Locate the cell with the specified text and output its [X, Y] center coordinate. 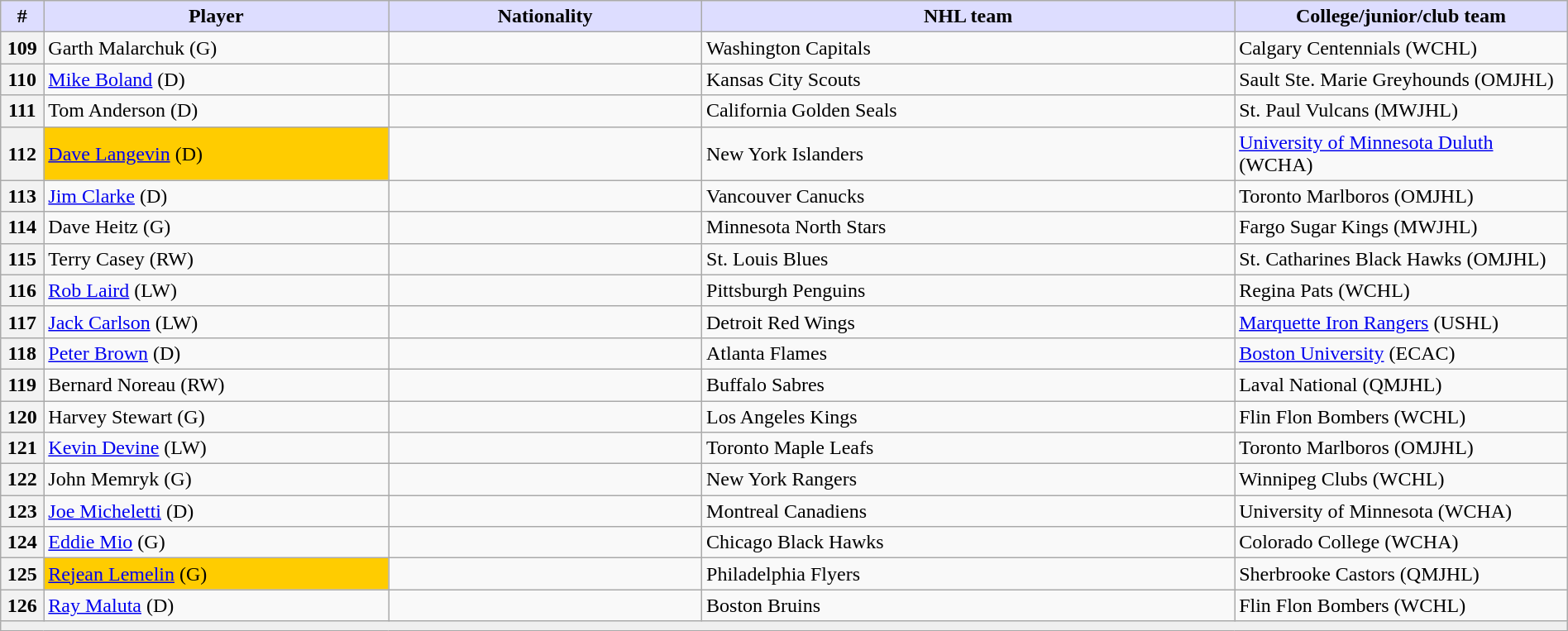
# [22, 17]
Washington Capitals [968, 48]
113 [22, 196]
Rejean Lemelin (G) [217, 574]
Joe Micheletti (D) [217, 511]
Regina Pats (WCHL) [1401, 290]
University of Minnesota Duluth (WCHA) [1401, 154]
125 [22, 574]
112 [22, 154]
122 [22, 480]
Player [217, 17]
New York Islanders [968, 154]
Dave Langevin (D) [217, 154]
Chicago Black Hawks [968, 543]
118 [22, 353]
Harvey Stewart (G) [217, 416]
Dave Heitz (G) [217, 227]
120 [22, 416]
123 [22, 511]
Winnipeg Clubs (WCHL) [1401, 480]
Jack Carlson (LW) [217, 322]
Bernard Noreau (RW) [217, 385]
New York Rangers [968, 480]
California Golden Seals [968, 111]
Nationality [546, 17]
Los Angeles Kings [968, 416]
Mike Boland (D) [217, 79]
Philadelphia Flyers [968, 574]
126 [22, 605]
124 [22, 543]
Atlanta Flames [968, 353]
Laval National (QMJHL) [1401, 385]
115 [22, 259]
Colorado College (WCHA) [1401, 543]
109 [22, 48]
111 [22, 111]
110 [22, 79]
Terry Casey (RW) [217, 259]
Eddie Mio (G) [217, 543]
Marquette Iron Rangers (USHL) [1401, 322]
Ray Maluta (D) [217, 605]
St. Catharines Black Hawks (OMJHL) [1401, 259]
117 [22, 322]
Peter Brown (D) [217, 353]
John Memryk (G) [217, 480]
Kansas City Scouts [968, 79]
Sault Ste. Marie Greyhounds (OMJHL) [1401, 79]
Fargo Sugar Kings (MWJHL) [1401, 227]
Jim Clarke (D) [217, 196]
Pittsburgh Penguins [968, 290]
114 [22, 227]
121 [22, 448]
Montreal Canadiens [968, 511]
University of Minnesota (WCHA) [1401, 511]
Buffalo Sabres [968, 385]
Toronto Maple Leafs [968, 448]
Boston Bruins [968, 605]
Garth Malarchuk (G) [217, 48]
Sherbrooke Castors (QMJHL) [1401, 574]
Boston University (ECAC) [1401, 353]
Kevin Devine (LW) [217, 448]
116 [22, 290]
Tom Anderson (D) [217, 111]
College/junior/club team [1401, 17]
NHL team [968, 17]
St. Louis Blues [968, 259]
Vancouver Canucks [968, 196]
Minnesota North Stars [968, 227]
Calgary Centennials (WCHL) [1401, 48]
Detroit Red Wings [968, 322]
Rob Laird (LW) [217, 290]
St. Paul Vulcans (MWJHL) [1401, 111]
119 [22, 385]
